Search for the cell housing the specified text and yield its [X, Y] center coordinate. 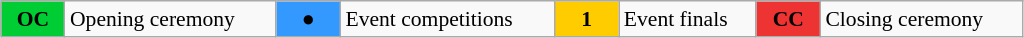
Event competitions [447, 19]
CC [788, 19]
Closing ceremony [922, 19]
Opening ceremony [170, 19]
OC [33, 19]
1 [587, 19]
● [308, 19]
Event finals [688, 19]
